Pinpoint the cell where the given text exists, returning its [X, Y] midpoint coordinate. 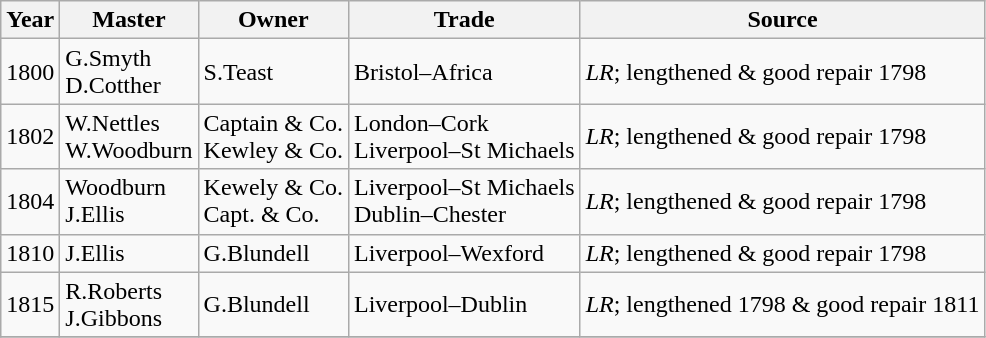
S.Teast [273, 72]
Year [30, 20]
J.Ellis [129, 253]
Kewely & Co.Capt. & Co. [273, 202]
1802 [30, 136]
1800 [30, 72]
LR; lengthened 1798 & good repair 1811 [782, 304]
G.SmythD.Cotther [129, 72]
1815 [30, 304]
London–CorkLiverpool–St Michaels [464, 136]
Owner [273, 20]
Bristol–Africa [464, 72]
Liverpool–Dublin [464, 304]
1810 [30, 253]
W.NettlesW.Woodburn [129, 136]
Source [782, 20]
WoodburnJ.Ellis [129, 202]
Trade [464, 20]
1804 [30, 202]
R.RobertsJ.Gibbons [129, 304]
Liverpool–St MichaelsDublin–Chester [464, 202]
Master [129, 20]
Captain & Co.Kewley & Co. [273, 136]
Liverpool–Wexford [464, 253]
